Scan for the cell matching the given text and deliver its (X, Y) coordinate at center. 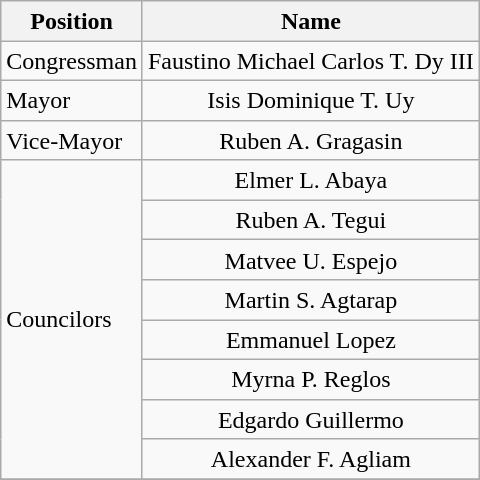
Emmanuel Lopez (310, 340)
Isis Dominique T. Uy (310, 100)
Vice-Mayor (72, 140)
Name (310, 21)
Myrna P. Reglos (310, 379)
Edgardo Guillermo (310, 419)
Ruben A. Tegui (310, 220)
Faustino Michael Carlos T. Dy III (310, 61)
Councilors (72, 320)
Martin S. Agtarap (310, 300)
Ruben A. Gragasin (310, 140)
Congressman (72, 61)
Mayor (72, 100)
Matvee U. Espejo (310, 260)
Position (72, 21)
Elmer L. Abaya (310, 180)
Alexander F. Agliam (310, 459)
